Provide the (x, y) coordinate of the cell's center where the given text is located.  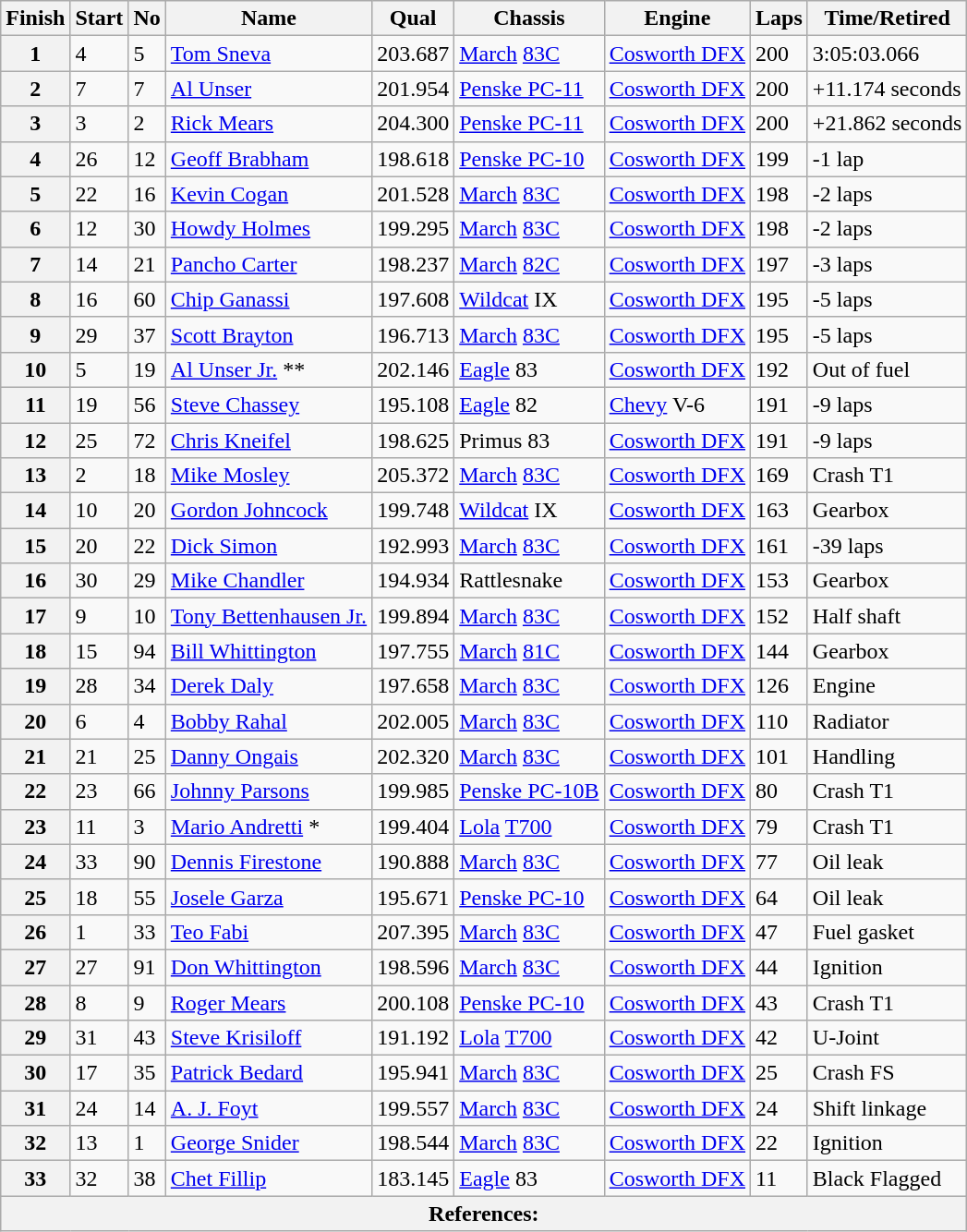
Gordon Johncock (268, 511)
Tony Bettenhausen Jr. (268, 616)
202.146 (414, 369)
204.300 (414, 124)
64 (780, 897)
Chassis (529, 18)
Mike Mosley (268, 476)
Finish (35, 18)
202.320 (414, 756)
-1 lap (887, 159)
195.941 (414, 1073)
47 (780, 932)
Rick Mears (268, 124)
199.894 (414, 616)
March 81C (529, 651)
Johnny Parsons (268, 791)
199.295 (414, 229)
79 (780, 827)
Start (100, 18)
Crash FS (887, 1073)
199 (780, 159)
161 (780, 546)
Pancho Carter (268, 264)
-3 laps (887, 264)
197.658 (414, 686)
152 (780, 616)
Eagle 82 (529, 405)
+11.174 seconds (887, 89)
80 (780, 791)
Chip Ganassi (268, 299)
Bill Whittington (268, 651)
Mario Andretti * (268, 827)
Scott Brayton (268, 334)
Al Unser Jr. ** (268, 369)
Bobby Rahal (268, 721)
Steve Krisiloff (268, 1038)
60 (147, 299)
126 (780, 686)
Roger Mears (268, 1002)
Derek Daly (268, 686)
Geoff Brabham (268, 159)
197.608 (414, 299)
-39 laps (887, 546)
Shift linkage (887, 1108)
Dennis Firestone (268, 862)
169 (780, 476)
Fuel gasket (887, 932)
38 (147, 1178)
200.108 (414, 1002)
34 (147, 686)
191.192 (414, 1038)
197.755 (414, 651)
Qual (414, 18)
101 (780, 756)
Tom Sneva (268, 54)
Chet Fillip (268, 1178)
Handling (887, 756)
153 (780, 581)
91 (147, 967)
Half shaft (887, 616)
Chris Kneifel (268, 441)
No (147, 18)
144 (780, 651)
Teo Fabi (268, 932)
192.993 (414, 546)
202.005 (414, 721)
42 (780, 1038)
References: (484, 1214)
163 (780, 511)
196.713 (414, 334)
190.888 (414, 862)
Dick Simon (268, 546)
Josele Garza (268, 897)
Don Whittington (268, 967)
Out of fuel (887, 369)
195.671 (414, 897)
Rattlesnake (529, 581)
194.934 (414, 581)
205.372 (414, 476)
Chevy V-6 (677, 405)
Laps (780, 18)
110 (780, 721)
199.557 (414, 1108)
198.625 (414, 441)
207.395 (414, 932)
Howdy Holmes (268, 229)
198.618 (414, 159)
3:05:03.066 (887, 54)
90 (147, 862)
44 (780, 967)
195.108 (414, 405)
77 (780, 862)
201.954 (414, 89)
Penske PC-10B (529, 791)
94 (147, 651)
Steve Chassey (268, 405)
Time/Retired (887, 18)
192 (780, 369)
March 82C (529, 264)
66 (147, 791)
55 (147, 897)
72 (147, 441)
U-Joint (887, 1038)
37 (147, 334)
+21.862 seconds (887, 124)
56 (147, 405)
198.596 (414, 967)
Danny Ongais (268, 756)
203.687 (414, 54)
199.985 (414, 791)
Primus 83 (529, 441)
201.528 (414, 194)
Kevin Cogan (268, 194)
183.145 (414, 1178)
Patrick Bedard (268, 1073)
A. J. Foyt (268, 1108)
Mike Chandler (268, 581)
Name (268, 18)
35 (147, 1073)
George Snider (268, 1143)
Al Unser (268, 89)
198.237 (414, 264)
Black Flagged (887, 1178)
198.544 (414, 1143)
199.404 (414, 827)
199.748 (414, 511)
197 (780, 264)
Radiator (887, 721)
